Output the [x, y] coordinate of the center of the cell containing the given text.  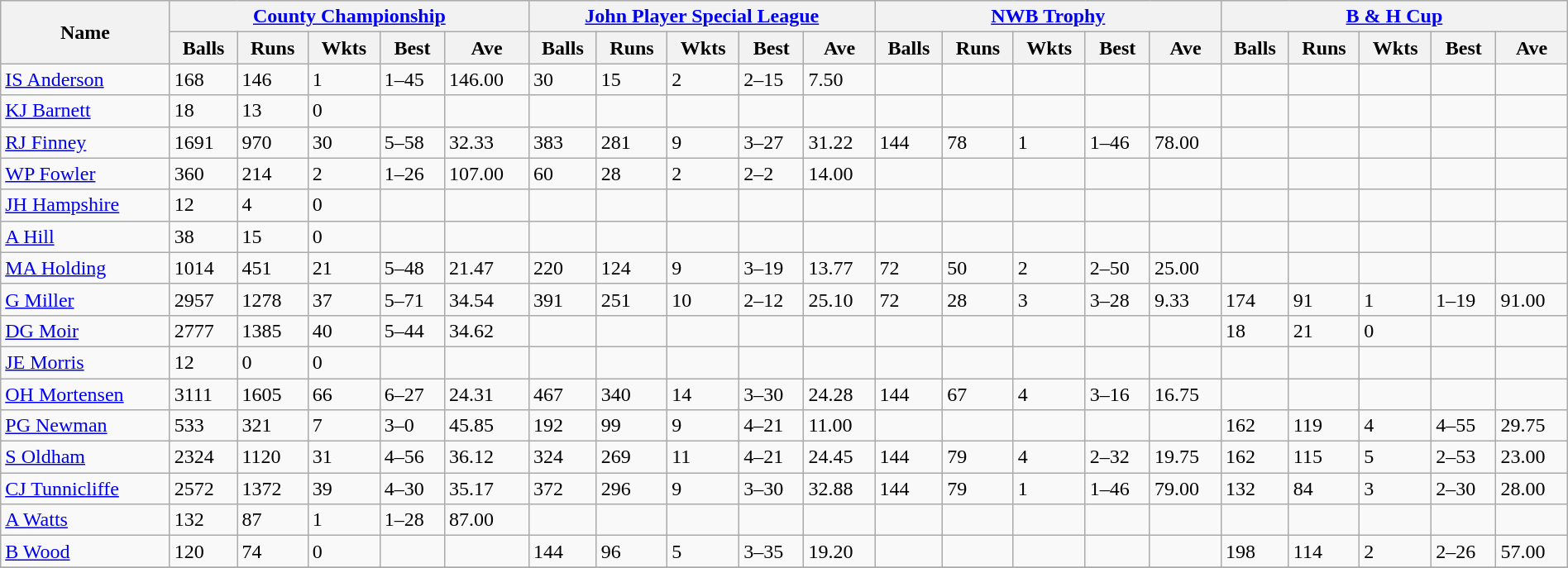
2–26 [1464, 551]
2–2 [772, 174]
23.00 [1532, 457]
168 [203, 79]
1372 [273, 489]
296 [632, 489]
28.00 [1532, 489]
383 [563, 142]
2–53 [1464, 457]
34.62 [487, 331]
115 [1323, 457]
3–19 [772, 268]
87.00 [487, 520]
5–48 [412, 268]
John Player Special League [702, 17]
251 [632, 299]
74 [273, 551]
7.50 [839, 79]
24.31 [487, 394]
192 [563, 426]
391 [563, 299]
County Championship [349, 17]
467 [563, 394]
13 [273, 111]
Name [85, 32]
13.77 [839, 268]
269 [632, 457]
9.33 [1185, 299]
5–44 [412, 331]
91.00 [1532, 299]
36.12 [487, 457]
29.75 [1532, 426]
5–58 [412, 142]
21.47 [487, 268]
14 [703, 394]
214 [273, 174]
PG Newman [85, 426]
451 [273, 268]
32.33 [487, 142]
11.00 [839, 426]
91 [1323, 299]
24.28 [839, 394]
37 [344, 299]
A Watts [85, 520]
1014 [203, 268]
38 [203, 236]
DG Moir [85, 331]
4–30 [412, 489]
114 [1323, 551]
78.00 [1185, 142]
3–35 [772, 551]
67 [978, 394]
372 [563, 489]
533 [203, 426]
2957 [203, 299]
84 [1323, 489]
2–12 [772, 299]
5–71 [412, 299]
66 [344, 394]
B Wood [85, 551]
120 [203, 551]
174 [1255, 299]
14.00 [839, 174]
146.00 [487, 79]
4–56 [412, 457]
970 [273, 142]
1385 [273, 331]
MA Holding [85, 268]
2–15 [772, 79]
WP Fowler [85, 174]
119 [1323, 426]
31.22 [839, 142]
1691 [203, 142]
281 [632, 142]
39 [344, 489]
1–26 [412, 174]
2–50 [1117, 268]
57.00 [1532, 551]
B & H Cup [1394, 17]
1278 [273, 299]
25.10 [839, 299]
45.85 [487, 426]
11 [703, 457]
OH Mortensen [85, 394]
1–19 [1464, 299]
1–45 [412, 79]
24.45 [839, 457]
124 [632, 268]
50 [978, 268]
34.54 [487, 299]
99 [632, 426]
360 [203, 174]
CJ Tunnicliffe [85, 489]
79.00 [1185, 489]
3–0 [412, 426]
A Hill [85, 236]
1605 [273, 394]
60 [563, 174]
3–16 [1117, 394]
19.20 [839, 551]
RJ Finney [85, 142]
1120 [273, 457]
2–32 [1117, 457]
10 [703, 299]
324 [563, 457]
146 [273, 79]
35.17 [487, 489]
1–28 [412, 520]
25.00 [1185, 268]
78 [978, 142]
S Oldham [85, 457]
40 [344, 331]
31 [344, 457]
32.88 [839, 489]
321 [273, 426]
IS Anderson [85, 79]
2–30 [1464, 489]
2572 [203, 489]
340 [632, 394]
KJ Barnett [85, 111]
19.75 [1185, 457]
3111 [203, 394]
G Miller [85, 299]
107.00 [487, 174]
6–27 [412, 394]
NWB Trophy [1048, 17]
7 [344, 426]
220 [563, 268]
3–28 [1117, 299]
2777 [203, 331]
4–55 [1464, 426]
96 [632, 551]
198 [1255, 551]
87 [273, 520]
JE Morris [85, 362]
2324 [203, 457]
3–27 [772, 142]
JH Hampshire [85, 205]
16.75 [1185, 394]
